Search for the cell housing the specified text and yield its [x, y] center coordinate. 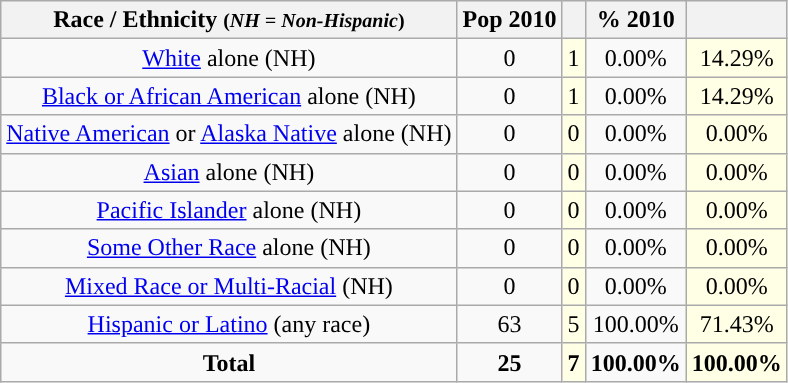
Pacific Islander alone (NH) [229, 210]
7 [574, 362]
% 2010 [636, 20]
Hispanic or Latino (any race) [229, 324]
White alone (NH) [229, 58]
Race / Ethnicity (NH = Non-Hispanic) [229, 20]
Black or African American alone (NH) [229, 96]
5 [574, 324]
63 [510, 324]
Native American or Alaska Native alone (NH) [229, 134]
Asian alone (NH) [229, 172]
25 [510, 362]
Pop 2010 [510, 20]
Some Other Race alone (NH) [229, 248]
Mixed Race or Multi-Racial (NH) [229, 286]
71.43% [736, 324]
Total [229, 362]
